Extract the [x, y] coordinate from the center of the cell holding the provided text.  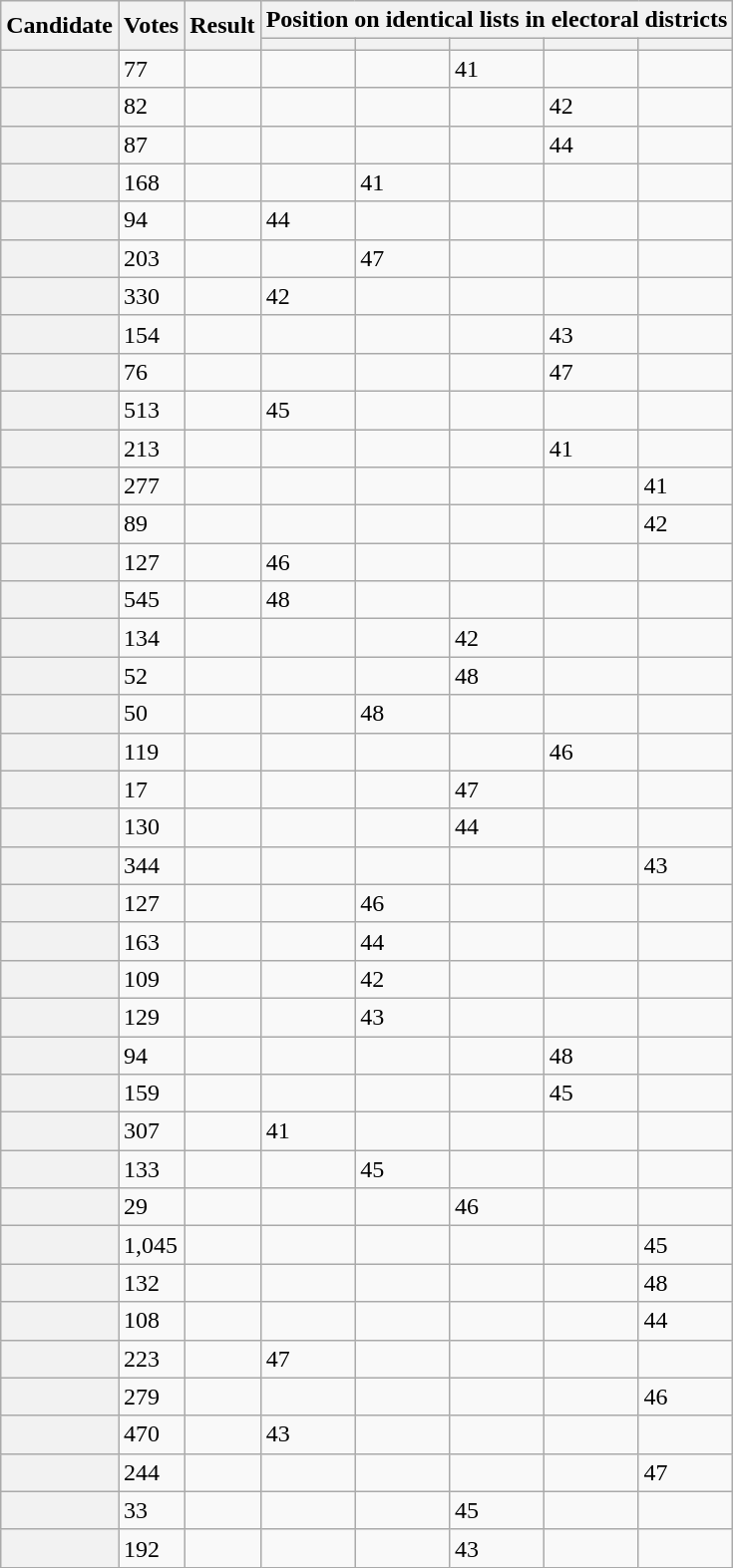
545 [151, 600]
108 [151, 1321]
244 [151, 1472]
344 [151, 865]
203 [151, 258]
168 [151, 182]
Result [222, 26]
89 [151, 524]
Candidate [60, 26]
213 [151, 448]
132 [151, 1283]
Position on identical lists in electoral districts [497, 20]
223 [151, 1359]
109 [151, 979]
29 [151, 1207]
330 [151, 296]
470 [151, 1434]
82 [151, 107]
159 [151, 1094]
163 [151, 941]
33 [151, 1510]
130 [151, 827]
Votes [151, 26]
134 [151, 638]
1,045 [151, 1245]
513 [151, 410]
129 [151, 1017]
119 [151, 752]
133 [151, 1169]
192 [151, 1548]
77 [151, 69]
87 [151, 145]
52 [151, 676]
76 [151, 372]
279 [151, 1397]
154 [151, 334]
50 [151, 714]
277 [151, 486]
307 [151, 1131]
17 [151, 789]
